Locate the cell with the specified text and output its (x, y) center coordinate. 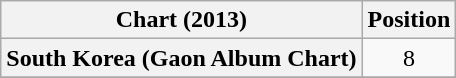
Chart (2013) (182, 20)
South Korea (Gaon Album Chart) (182, 58)
Position (409, 20)
8 (409, 58)
